Detect which cell encompasses the target text, then output its [X, Y] center coordinate. 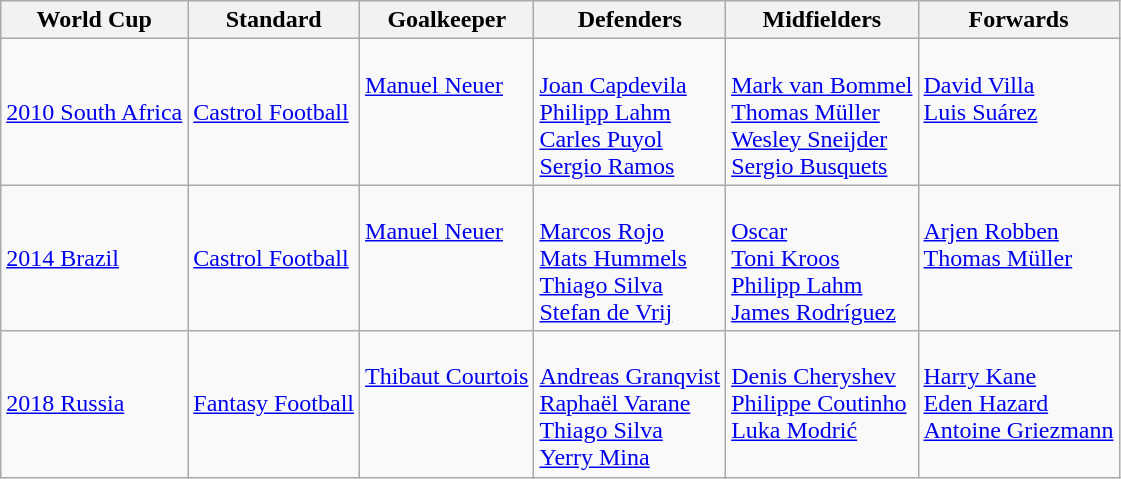
David Villa Luis Suárez [1018, 112]
Forwards [1018, 20]
Arjen Robben Thomas Müller [1018, 258]
Andreas Granqvist Raphaël Varane Thiago Silva Yerry Mina [630, 404]
Denis Cheryshev Philippe Coutinho Luka Modrić [822, 404]
Defenders [630, 20]
Thibaut Courtois [447, 404]
Fantasy Football [274, 404]
Mark van Bommel Thomas Müller Wesley Sneijder Sergio Busquets [822, 112]
2010 South Africa [94, 112]
Goalkeeper [447, 20]
Marcos Rojo Mats Hummels Thiago Silva Stefan de Vrij [630, 258]
2018 Russia [94, 404]
2014 Brazil [94, 258]
Joan Capdevila Philipp Lahm Carles Puyol Sergio Ramos [630, 112]
Oscar Toni Kroos Philipp Lahm James Rodríguez [822, 258]
Standard [274, 20]
World Cup [94, 20]
Midfielders [822, 20]
Harry Kane Eden Hazard Antoine Griezmann [1018, 404]
